Output the (x, y) coordinate of the center of the cell containing the given text.  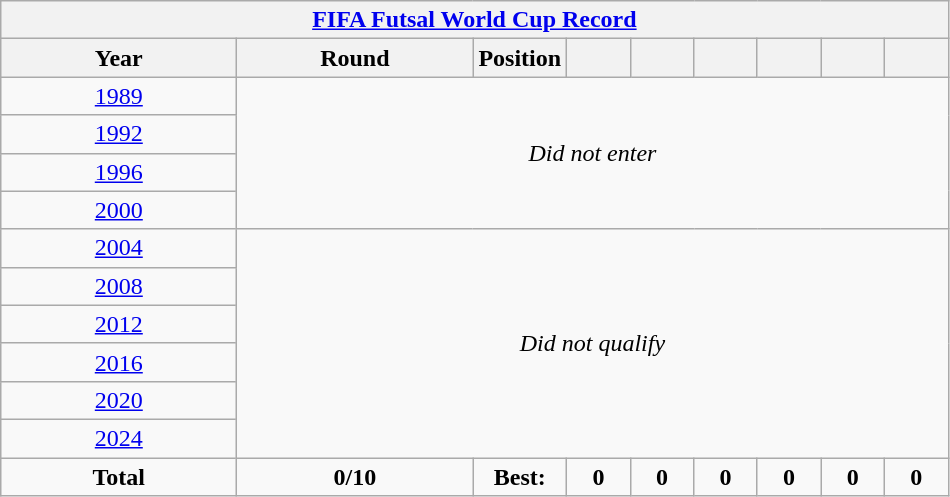
1996 (119, 172)
Round (355, 58)
Did not qualify (592, 343)
2012 (119, 324)
Year (119, 58)
Position (520, 58)
2004 (119, 248)
0/10 (355, 477)
Best: (520, 477)
2016 (119, 362)
FIFA Futsal World Cup Record (474, 20)
Did not enter (592, 153)
Total (119, 477)
2000 (119, 210)
1992 (119, 134)
1989 (119, 96)
2020 (119, 400)
2024 (119, 438)
2008 (119, 286)
